For the text-containing cell, return its midpoint in (X, Y) coordinate format. 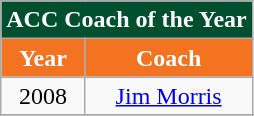
Year (43, 58)
ACC Coach of the Year (126, 20)
2008 (43, 96)
Coach (168, 58)
Jim Morris (168, 96)
